For the text-containing cell, return its midpoint in [x, y] coordinate format. 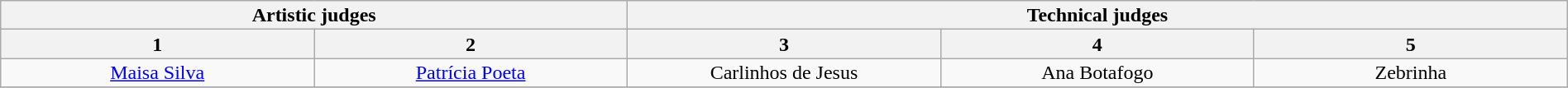
1 [157, 44]
3 [784, 44]
Patrícia Poeta [471, 72]
Zebrinha [1411, 72]
Ana Botafogo [1097, 72]
Technical judges [1098, 15]
5 [1411, 44]
Artistic judges [314, 15]
Maisa Silva [157, 72]
Carlinhos de Jesus [784, 72]
2 [471, 44]
4 [1097, 44]
